Determine the [X, Y] coordinate at the center of the cell enclosing the given text.  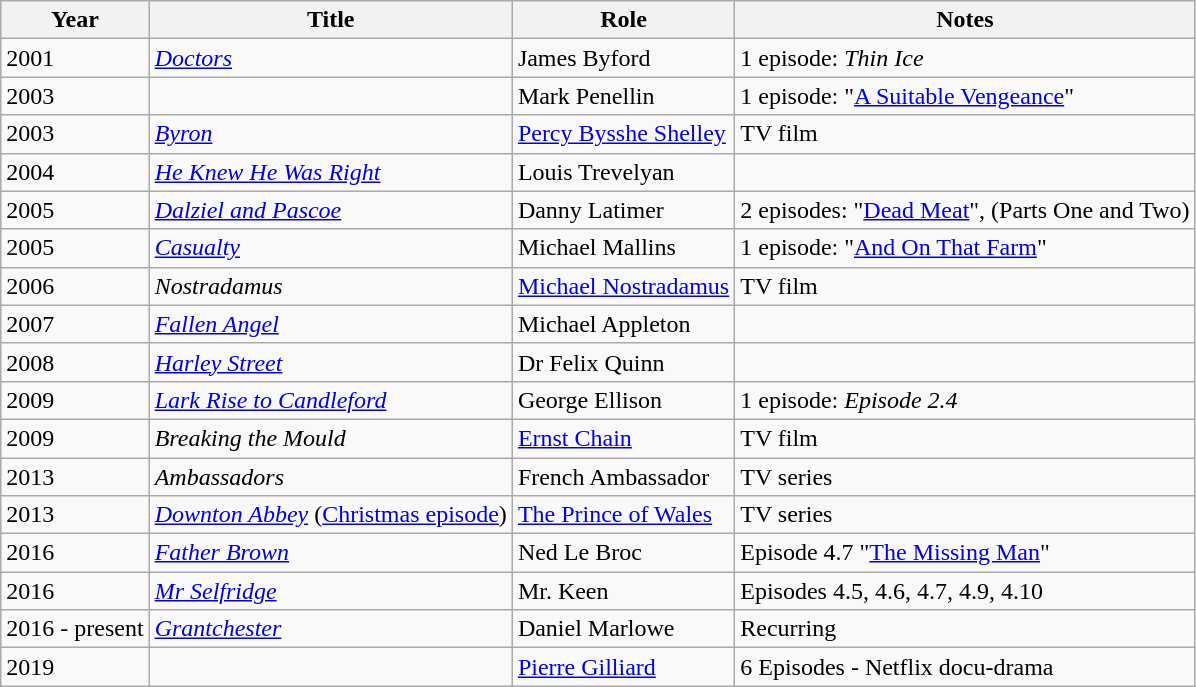
2 episodes: "Dead Meat", (Parts One and Two) [965, 210]
James Byford [623, 58]
Recurring [965, 629]
Episodes 4.5, 4.6, 4.7, 4.9, 4.10 [965, 591]
Father Brown [330, 553]
He Knew He Was Right [330, 172]
2007 [75, 324]
Mark Penellin [623, 96]
1 episode: Thin Ice [965, 58]
Doctors [330, 58]
Title [330, 20]
Casualty [330, 248]
Episode 4.7 "The Missing Man" [965, 553]
Byron [330, 134]
Breaking the Mould [330, 438]
2006 [75, 286]
Michael Nostradamus [623, 286]
1 episode: "And On That Farm" [965, 248]
George Ellison [623, 400]
Nostradamus [330, 286]
Michael Mallins [623, 248]
2008 [75, 362]
2016 - present [75, 629]
Pierre Gilliard [623, 667]
1 episode: "A Suitable Vengeance" [965, 96]
Ambassadors [330, 477]
Michael Appleton [623, 324]
2004 [75, 172]
6 Episodes - Netflix docu-drama [965, 667]
Louis Trevelyan [623, 172]
The Prince of Wales [623, 515]
Mr. Keen [623, 591]
Grantchester [330, 629]
Year [75, 20]
Ned Le Broc [623, 553]
Dalziel and Pascoe [330, 210]
2001 [75, 58]
Percy Bysshe Shelley [623, 134]
Danny Latimer [623, 210]
Fallen Angel [330, 324]
French Ambassador [623, 477]
Daniel Marlowe [623, 629]
2019 [75, 667]
Role [623, 20]
1 episode: Episode 2.4 [965, 400]
Notes [965, 20]
Dr Felix Quinn [623, 362]
Ernst Chain [623, 438]
Harley Street [330, 362]
Lark Rise to Candleford [330, 400]
Mr Selfridge [330, 591]
Downton Abbey (Christmas episode) [330, 515]
